Find where the given text appears and provide that cell's center as [x, y] coordinate. 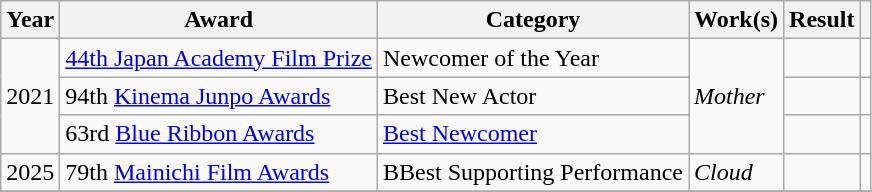
Cloud [736, 172]
Newcomer of the Year [532, 58]
Mother [736, 96]
94th Kinema Junpo Awards [219, 96]
Award [219, 20]
Result [822, 20]
63rd Blue Ribbon Awards [219, 134]
Category [532, 20]
Work(s) [736, 20]
Year [30, 20]
Best New Actor [532, 96]
79th Mainichi Film Awards [219, 172]
BBest Supporting Performance [532, 172]
2025 [30, 172]
2021 [30, 96]
44th Japan Academy Film Prize [219, 58]
Best Newcomer [532, 134]
